Identify which cell holds the provided text, then report its (x, y) central coordinate. 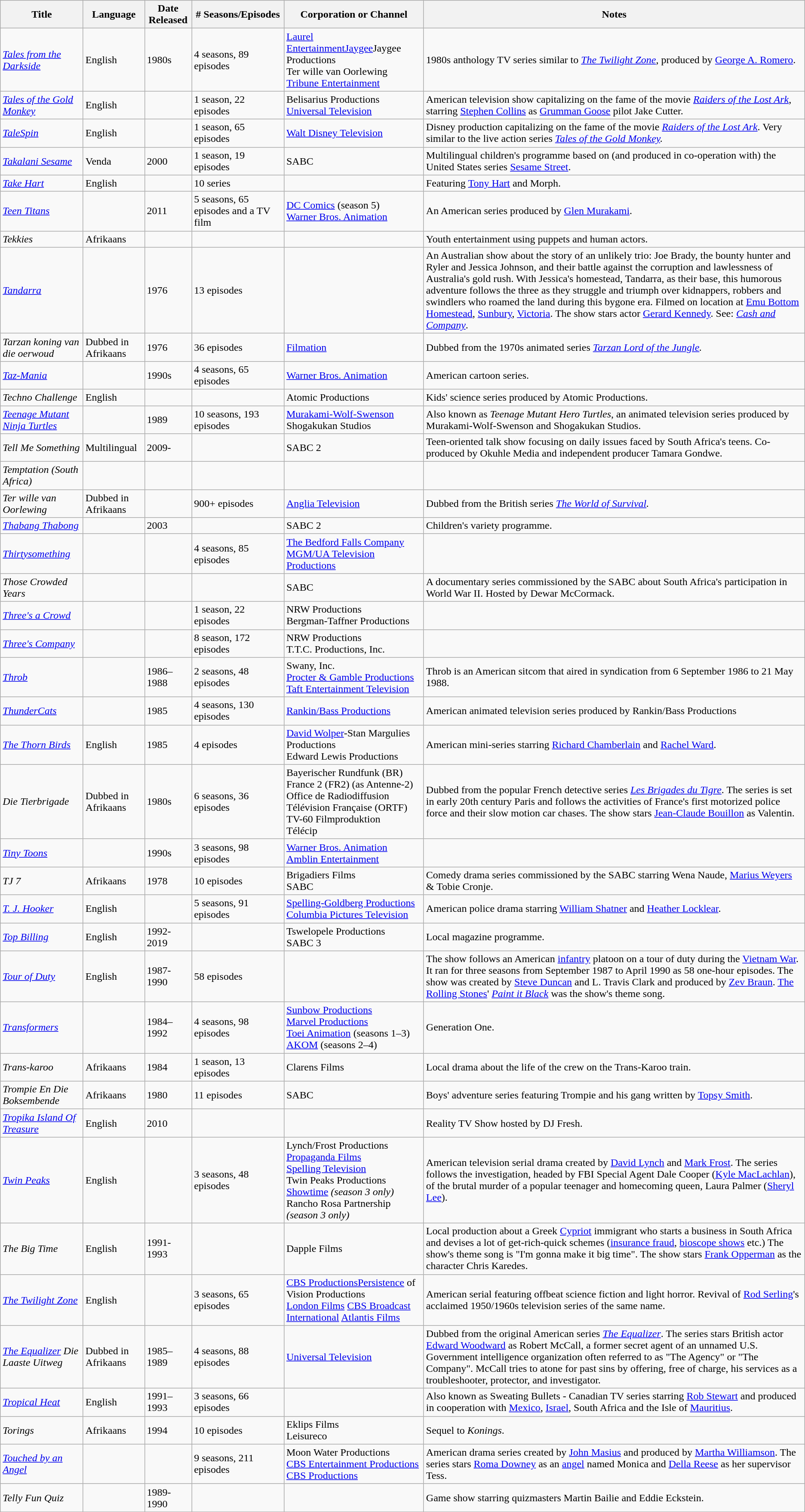
Atomic Productions (353, 397)
Trans-karoo (42, 1067)
4 seasons, 89 episodes (238, 60)
Throb is an American sitcom that aired in syndication from 6 September 1986 to 21 May 1988. (614, 677)
A documentary series commissioned by the SABC about South Africa's participation in World War II. Hosted by Dewar McCormack. (614, 587)
Youth entertainment using puppets and human actors. (614, 239)
Takalani Sesame (42, 161)
1985–1989 (168, 1357)
Twin Peaks (42, 1180)
36 episodes (238, 347)
Disney production capitalizing on the fame of the movie Raiders of the Lost Ark. Very similar to the live action series Tales of the Gold Monkey. (614, 133)
TaleSpin (42, 133)
1986–1988 (168, 677)
Ter wille van Oorlewing (42, 504)
2003 (168, 526)
9 seasons, 211 episodes (238, 1464)
4 seasons, 88 episodes (238, 1357)
Title (42, 15)
American animated television series produced by Rankin/Bass Productions (614, 711)
Laurel EntertainmentJaygeeJaygee ProductionsTer wille van OorlewingTribune Entertainment (353, 60)
American mini-series starring Richard Chamberlain and Rachel Ward. (614, 745)
Reality TV Show hosted by DJ Fresh. (614, 1123)
Tell Me Something (42, 448)
4 episodes (238, 745)
1980 (168, 1095)
Corporation or Channel (353, 15)
Top Billing (42, 936)
Touched by an Angel (42, 1464)
Date Released (168, 15)
1989 (168, 420)
3 seasons, 65 episodes (238, 1300)
Tswelopele ProductionsSABC 3 (353, 936)
Warner Bros. AnimationAmblin Entertainment (353, 853)
ThunderCats (42, 711)
American police drama starring William Shatner and Heather Locklear. (614, 909)
Tarzan koning van die oerwoud (42, 347)
Moon Water ProductionsCBS Entertainment ProductionsCBS Productions (353, 1464)
Swany, Inc.Procter & Gamble Productions Taft Entertainment Television (353, 677)
Sunbow ProductionsMarvel ProductionsToei Animation (seasons 1–3)AKOM (seasons 2–4) (353, 1027)
American serial featuring offbeat science fiction and light horror. Revival of Rod Serling's acclaimed 1950/1960s television series of the same name. (614, 1300)
Teenage Mutant Ninja Turtles (42, 420)
3 seasons, 66 episodes (238, 1402)
Trompie En Die Boksembende (42, 1095)
58 episodes (238, 977)
Tiny Toons (42, 853)
Thirtysomething (42, 554)
Transformers (42, 1027)
Dapple Films (353, 1248)
Lynch/Frost ProductionsPropaganda FilmsSpelling TelevisionTwin Peaks ProductionsShowtime (season 3 only)Rancho Rosa Partnership (season 3 only) (353, 1180)
1978 (168, 880)
1987-1990 (168, 977)
8 season, 172 episodes (238, 643)
Dubbed from the 1970s animated series Tarzan Lord of the Jungle. (614, 347)
1991–1993 (168, 1402)
1 season, 13 episodes (238, 1067)
The Equalizer Die Laaste Uitweg (42, 1357)
Taz-Mania (42, 375)
Tandarra (42, 290)
1994 (168, 1430)
1980s anthology TV series similar to The Twilight Zone, produced by George A. Romero. (614, 60)
The Twilight Zone (42, 1300)
Multilingual (114, 448)
2011 (168, 211)
Generation One. (614, 1027)
5 seasons, 65 episodes and a TV film (238, 211)
Teen Titans (42, 211)
CBS ProductionsPersistence of Vision ProductionsLondon Films CBS Broadcast International Atlantis Films (353, 1300)
3 seasons, 98 episodes (238, 853)
David Wolper-Stan Margulies ProductionsEdward Lewis Productions (353, 745)
Featuring Tony Hart and Morph. (614, 183)
Dubbed from the British series The World of Survival. (614, 504)
Clarens Films (353, 1067)
1991-1993 (168, 1248)
Bayerischer Rundfunk (BR)France 2 (FR2) (as Antenne-2)Office de Radiodiffusion Télévision Française (ORTF)TV-60 FilmproduktionTélécip (353, 801)
Spelling-Goldberg Productions Columbia Pictures Television (353, 909)
Tales from the Darkside (42, 60)
Multilingual children's programme based on (and produced in co-operation with) the United States series Sesame Street. (614, 161)
4 seasons, 65 episodes (238, 375)
Three's Company (42, 643)
Rankin/Bass Productions (353, 711)
Venda (114, 161)
Local drama about the life of the crew on the Trans-Karoo train. (614, 1067)
4 seasons, 98 episodes (238, 1027)
10 series (238, 183)
2009- (168, 448)
Techno Challenge (42, 397)
Filmation (353, 347)
Three's a Crowd (42, 616)
3 seasons, 48 episodes (238, 1180)
1992-2019 (168, 936)
Sequel to Konings. (614, 1430)
Teen-oriented talk show focusing on daily issues faced by South Africa's teens. Co-produced by Okuhle Media and independent producer Tamara Gondwe. (614, 448)
1984 (168, 1067)
13 episodes (238, 290)
Tekkies (42, 239)
10 seasons, 193 episodes (238, 420)
Notes (614, 15)
# Seasons/Episodes (238, 15)
Children's variety programme. (614, 526)
900+ episodes (238, 504)
2000 (168, 161)
Game show starring quizmasters Martin Bailie and Eddie Eckstein. (614, 1498)
T. J. Hooker (42, 909)
NRW ProductionsT.T.C. Productions, Inc. (353, 643)
Belisarius ProductionsUniversal Television (353, 105)
Boys' adventure series featuring Trompie and his gang written by Topsy Smith. (614, 1095)
American television show capitalizing on the fame of the movie Raiders of the Lost Ark, starring Stephen Collins as Grumman Goose pilot Jake Cutter. (614, 105)
Local magazine programme. (614, 936)
Walt Disney Television (353, 133)
Anglia Television (353, 504)
Kids' science series produced by Atomic Productions. (614, 397)
DC Comics (season 5)Warner Bros. Animation (353, 211)
2 seasons, 48 episodes (238, 677)
Telly Fun Quiz (42, 1498)
The Thorn Birds (42, 745)
The Big Time (42, 1248)
Universal Television (353, 1357)
1 season, 19 episodes (238, 161)
Comedy drama series commissioned by the SABC starring Wena Naude, Marius Weyers & Tobie Cronje. (614, 880)
Murakami-Wolf-SwensonShogakukan Studios (353, 420)
Throb (42, 677)
NRW ProductionsBergman-Taffner Productions (353, 616)
Torings (42, 1430)
4 seasons, 85 episodes (238, 554)
Brigadiers FilmsSABC (353, 880)
Tropika Island Of Treasure (42, 1123)
Also known as Teenage Mutant Hero Turtles, an animated television series produced by Murakami-Wolf-Swenson and Shogakukan Studios. (614, 420)
TJ 7 (42, 880)
Language (114, 15)
Eklips FilmsLeisureco (353, 1430)
6 seasons, 36 episodes (238, 801)
Tropical Heat (42, 1402)
1989-1990 (168, 1498)
Tales of the Gold Monkey (42, 105)
The Bedford Falls CompanyMGM/UA Television Productions (353, 554)
11 episodes (238, 1095)
Take Hart (42, 183)
An American series produced by Glen Murakami. (614, 211)
Thabang Thabong (42, 526)
1 season, 65 episodes (238, 133)
2010 (168, 1123)
Die Tierbrigade (42, 801)
Those Crowded Years (42, 587)
American cartoon series. (614, 375)
5 seasons, 91 episodes (238, 909)
4 seasons, 130 episodes (238, 711)
1984–1992 (168, 1027)
Warner Bros. Animation (353, 375)
Temptation (South Africa) (42, 475)
Tour of Duty (42, 977)
